Return the [x, y] coordinate for the center point of the cell that contains the specified text.  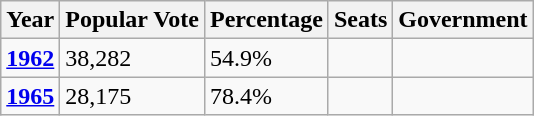
38,282 [132, 58]
1962 [30, 58]
1965 [30, 96]
Popular Vote [132, 20]
78.4% [266, 96]
Year [30, 20]
Seats [360, 20]
Government [463, 20]
54.9% [266, 58]
28,175 [132, 96]
Percentage [266, 20]
